Pinpoint the cell where the given text exists, returning its (x, y) midpoint coordinate. 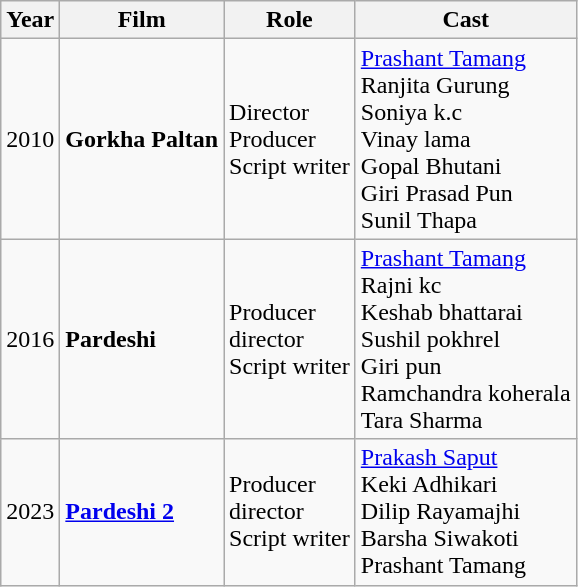
Pardeshi 2 (142, 512)
Prakash Saput Keki Adhikari Dilip RayamajhiBarsha Siwakoti Prashant Tamang (466, 512)
Year (30, 20)
Prashant Tamang Ranjita Gurung Soniya k.c Vinay lama Gopal Bhutani Giri Prasad Pun Sunil Thapa (466, 139)
Film (142, 20)
Gorkha Paltan (142, 139)
Cast (466, 20)
Pardeshi (142, 339)
Director Producer Script writer (290, 139)
Role (290, 20)
2023 (30, 512)
2016 (30, 339)
2010 (30, 139)
Prashant Tamang Rajni kc Keshab bhattaraiSushil pokhrel Giri pun Ramchandra koherala Tara Sharma (466, 339)
